Search for the cell housing the specified text and yield its (x, y) center coordinate. 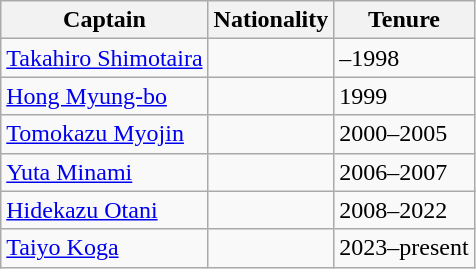
1999 (404, 96)
Hong Myung-bo (104, 96)
2008–2022 (404, 210)
Hidekazu Otani (104, 210)
Nationality (271, 20)
Tenure (404, 20)
Captain (104, 20)
Taiyo Koga (104, 248)
Yuta Minami (104, 172)
2000–2005 (404, 134)
Tomokazu Myojin (104, 134)
2006–2007 (404, 172)
Takahiro Shimotaira (104, 58)
2023–present (404, 248)
–1998 (404, 58)
